For the text-containing cell, return its midpoint in (X, Y) coordinate format. 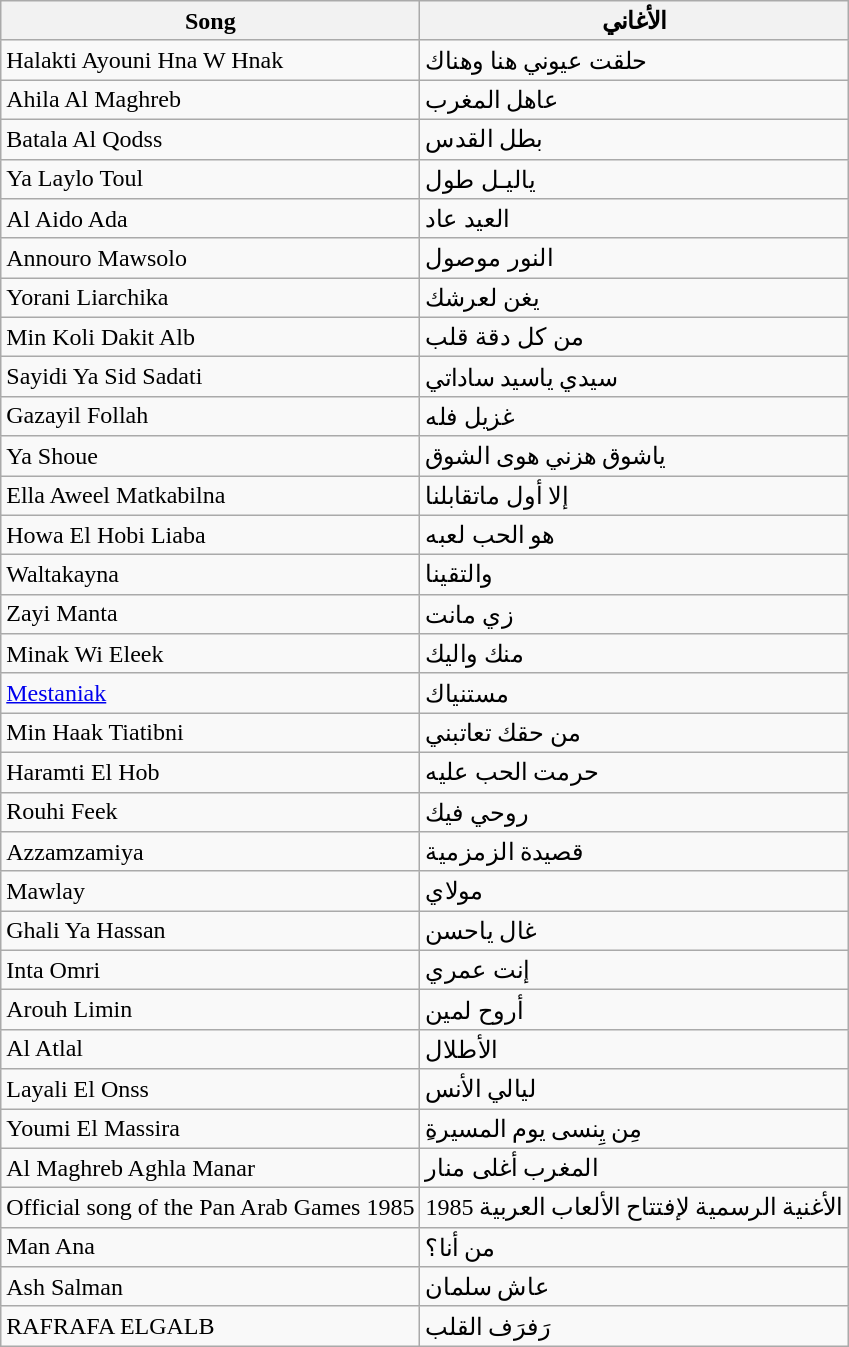
Rouhi Feek (210, 812)
Mawlay (210, 891)
منك واليك (634, 654)
من حقك تعاتبني (634, 733)
أروح لمين (634, 1010)
روحي فيك (634, 812)
ياليـل طول (634, 179)
الأغاني (634, 21)
ليالي الأنس (634, 1089)
Ahila Al Maghreb (210, 100)
ياشوق هزني هوى الشوق (634, 456)
Al Aido Ada (210, 219)
Ghali Ya Hassan (210, 931)
والتقينا (634, 575)
هو الحب لعبه (634, 535)
من أنا؟ (634, 1247)
النور موصول (634, 258)
المغرب أغلى منار (634, 1168)
Minak Wi Eleek (210, 654)
Ya Shoue (210, 456)
Al Maghreb Aghla Manar (210, 1168)
غال ياحسن (634, 931)
رَفرَف القلب (634, 1326)
RAFRAFA ELGALB (210, 1326)
Gazayil Follah (210, 416)
Waltakayna (210, 575)
Song (210, 21)
Yorani Liarchika (210, 298)
Man Ana (210, 1247)
يغن لعرشك (634, 298)
Ya Laylo Toul (210, 179)
العيد عاد (634, 219)
Arouh Limin (210, 1010)
Sayidi Ya Sid Sadati (210, 377)
زي مانت (634, 614)
إنت عمري (634, 970)
Official song of the Pan Arab Games 1985 (210, 1208)
Annouro Mawsolo (210, 258)
قصيدة الزمزمية (634, 852)
Batala Al Qodss (210, 139)
Zayi Manta (210, 614)
Haramti El Hob (210, 772)
Min Koli Dakit Alb (210, 337)
بطل القدس (634, 139)
مولاي (634, 891)
Mestaniak (210, 693)
Al Atlal (210, 1049)
Halakti Ayouni Hna W Hnak (210, 60)
Ash Salman (210, 1287)
عاش سلمان (634, 1287)
مستنياك (634, 693)
غزيل فله (634, 416)
Ella Aweel Matkabilna (210, 496)
Youmi El Massira (210, 1128)
حرمت الحب عليه (634, 772)
1985 الأغنية الرسمية لإفتتاح الألعاب العربية (634, 1208)
Inta Omri (210, 970)
سيدي ياسيد ساداتي (634, 377)
من كل دقة قلب (634, 337)
الأطلال (634, 1049)
Howa El Hobi Liaba (210, 535)
عاهل المغرب (634, 100)
Azzamzamiya (210, 852)
حلقت عيوني هنا وهناك (634, 60)
إلا أول ماتقابلنا (634, 496)
Min Haak Tiatibni (210, 733)
Layali El Onss (210, 1089)
ِمِن يِنسى يوم المسيرة (634, 1128)
